Identify which cell holds the provided text, then report its (x, y) central coordinate. 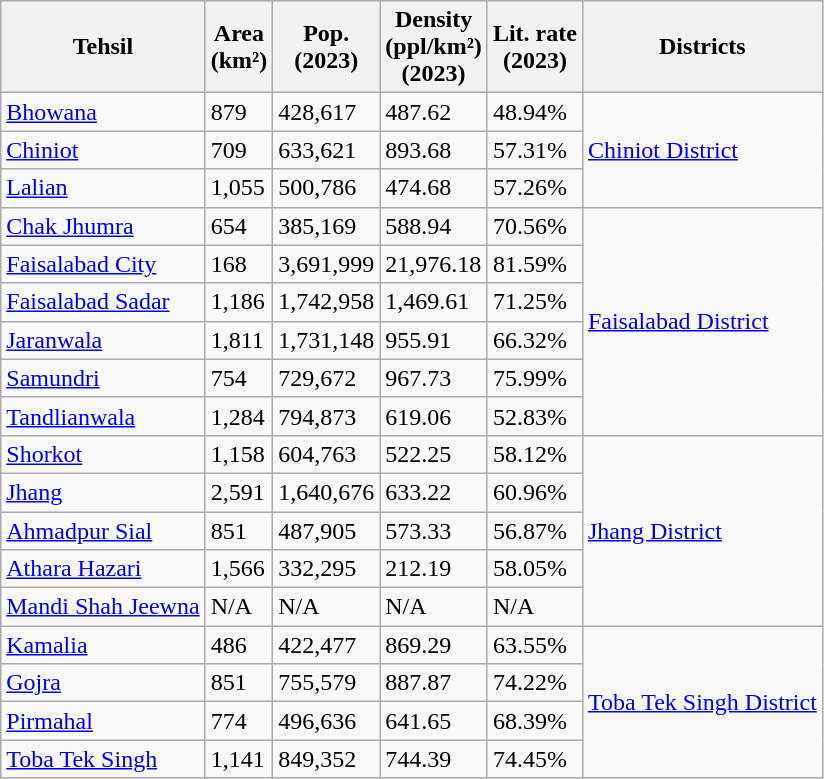
Lalian (103, 188)
1,158 (239, 454)
2,591 (239, 492)
487,905 (326, 531)
879 (239, 112)
48.94% (534, 112)
Jhang District (702, 530)
522.25 (434, 454)
Samundri (103, 378)
729,672 (326, 378)
212.19 (434, 569)
Bhowana (103, 112)
74.22% (534, 683)
Mandi Shah Jeewna (103, 607)
967.73 (434, 378)
774 (239, 721)
71.25% (534, 302)
755,579 (326, 683)
Density(ppl/km²)(2023) (434, 47)
57.26% (534, 188)
Pirmahal (103, 721)
Toba Tek Singh (103, 759)
887.87 (434, 683)
754 (239, 378)
81.59% (534, 264)
63.55% (534, 645)
3,691,999 (326, 264)
Faisalabad District (702, 321)
58.12% (534, 454)
744.39 (434, 759)
56.87% (534, 531)
332,295 (326, 569)
1,742,958 (326, 302)
Chak Jhumra (103, 226)
633,621 (326, 150)
1,731,148 (326, 340)
849,352 (326, 759)
1,141 (239, 759)
Chiniot (103, 150)
168 (239, 264)
1,186 (239, 302)
Faisalabad Sadar (103, 302)
385,169 (326, 226)
654 (239, 226)
604,763 (326, 454)
1,640,676 (326, 492)
Toba Tek Singh District (702, 702)
422,477 (326, 645)
633.22 (434, 492)
709 (239, 150)
1,055 (239, 188)
68.39% (534, 721)
Pop.(2023) (326, 47)
486 (239, 645)
Districts (702, 47)
70.56% (534, 226)
Athara Hazari (103, 569)
Jhang (103, 492)
75.99% (534, 378)
66.32% (534, 340)
1,811 (239, 340)
573.33 (434, 531)
1,566 (239, 569)
Tandlianwala (103, 416)
57.31% (534, 150)
Tehsil (103, 47)
496,636 (326, 721)
500,786 (326, 188)
794,873 (326, 416)
955.91 (434, 340)
588.94 (434, 226)
74.45% (534, 759)
Kamalia (103, 645)
428,617 (326, 112)
893.68 (434, 150)
Lit. rate(2023) (534, 47)
21,976.18 (434, 264)
52.83% (534, 416)
619.06 (434, 416)
1,284 (239, 416)
58.05% (534, 569)
1,469.61 (434, 302)
Gojra (103, 683)
641.65 (434, 721)
Area(km²) (239, 47)
474.68 (434, 188)
Faisalabad City (103, 264)
Chiniot District (702, 150)
Shorkot (103, 454)
60.96% (534, 492)
487.62 (434, 112)
Ahmadpur Sial (103, 531)
869.29 (434, 645)
Jaranwala (103, 340)
